Scan for the cell matching the given text and deliver its (x, y) coordinate at center. 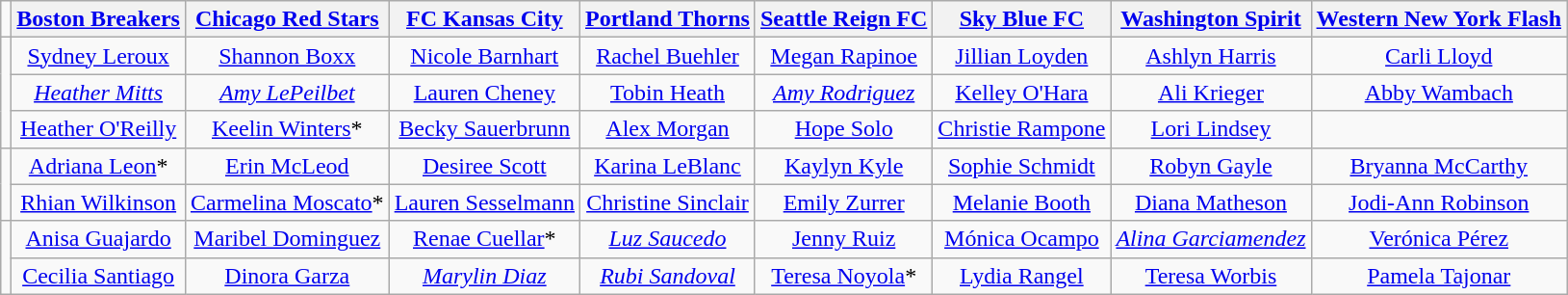
Keelin Winters* (287, 129)
Chicago Red Stars (287, 19)
Ashlyn Harris (1211, 56)
Teresa Worbis (1211, 276)
Teresa Noyola* (843, 276)
Becky Sauerbrunn (484, 129)
Amy LePeilbet (287, 93)
Lauren Sesselmann (484, 202)
Abby Wambach (1439, 93)
Lori Lindsey (1211, 129)
Mónica Ocampo (1022, 239)
Alina Garciamendez (1211, 239)
Western New York Flash (1439, 19)
Erin McLeod (287, 166)
Amy Rodriguez (843, 93)
Maribel Dominguez (287, 239)
Verónica Pérez (1439, 239)
Carmelina Moscato* (287, 202)
Tobin Heath (667, 93)
Marylin Diaz (484, 276)
Jodi-Ann Robinson (1439, 202)
Alex Morgan (667, 129)
Renae Cuellar* (484, 239)
Shannon Boxx (287, 56)
Jenny Ruiz (843, 239)
Heather O'Reilly (98, 129)
Megan Rapinoe (843, 56)
Ali Krieger (1211, 93)
Luz Saucedo (667, 239)
Heather Mitts (98, 93)
Robyn Gayle (1211, 166)
Hope Solo (843, 129)
Desiree Scott (484, 166)
Emily Zurrer (843, 202)
Adriana Leon* (98, 166)
Rubi Sandoval (667, 276)
Nicole Barnhart (484, 56)
FC Kansas City (484, 19)
Karina LeBlanc (667, 166)
Cecilia Santiago (98, 276)
Rhian Wilkinson (98, 202)
Sydney Leroux (98, 56)
Lydia Rangel (1022, 276)
Kelley O'Hara (1022, 93)
Dinora Garza (287, 276)
Jillian Loyden (1022, 56)
Washington Spirit (1211, 19)
Seattle Reign FC (843, 19)
Sophie Schmidt (1022, 166)
Diana Matheson (1211, 202)
Christine Sinclair (667, 202)
Bryanna McCarthy (1439, 166)
Portland Thorns (667, 19)
Christie Rampone (1022, 129)
Lauren Cheney (484, 93)
Sky Blue FC (1022, 19)
Melanie Booth (1022, 202)
Carli Lloyd (1439, 56)
Pamela Tajonar (1439, 276)
Rachel Buehler (667, 56)
Boston Breakers (98, 19)
Anisa Guajardo (98, 239)
Kaylyn Kyle (843, 166)
